From the cell containing the given text, extract its center point as (x, y) coordinate. 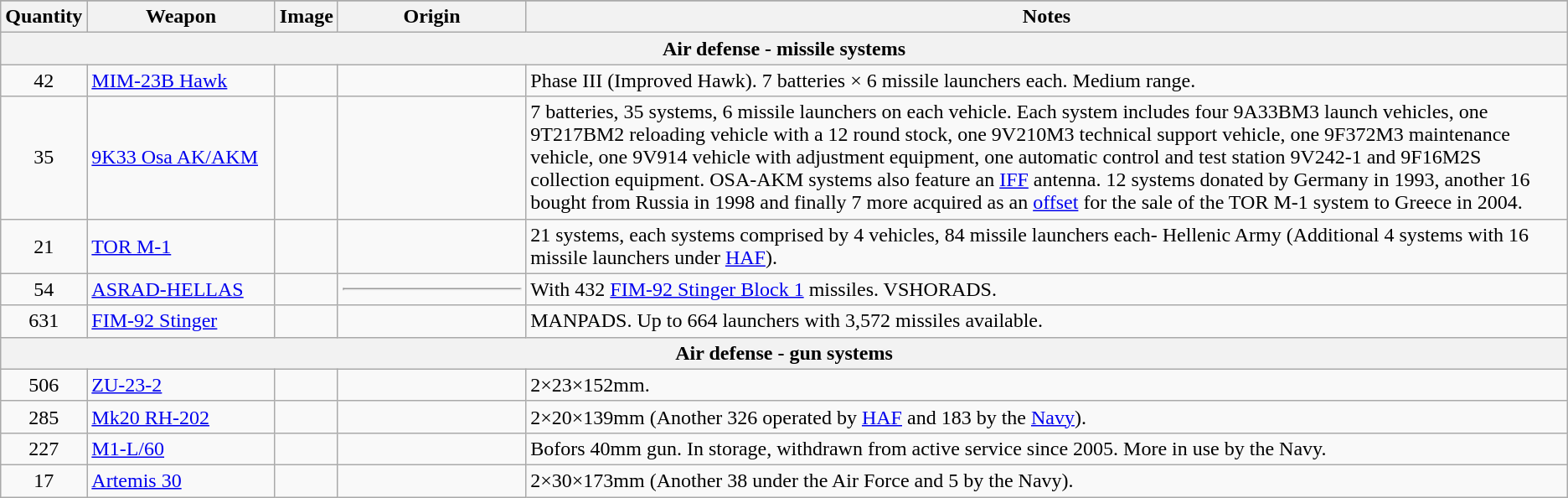
Phase III (Improved Hawk). 7 batteries × 6 missile launchers each. Medium range. (1047, 80)
631 (44, 321)
Bofors 40mm gun. In storage, withdrawn from active service since 2005. More in use by the Navy. (1047, 449)
285 (44, 417)
227 (44, 449)
Mk20 RH-202 (181, 417)
2×23×152mm. (1047, 385)
Air defense - gun systems (784, 353)
Artemis 30 (181, 480)
35 (44, 158)
Notes (1047, 17)
MIM-23B Hawk (181, 80)
2×20×139mm (Another 326 operated by HAF and 183 by the Navy). (1047, 417)
With 432 FIM-92 Stinger Block 1 missiles. VSHORADS. (1047, 289)
MANPADS. Up to 664 launchers with 3,572 missiles available. (1047, 321)
17 (44, 480)
TOR M-1 (181, 246)
Weapon (181, 17)
21 (44, 246)
M1-L/60 (181, 449)
506 (44, 385)
ASRAD-HELLAS (181, 289)
54 (44, 289)
2×30×173mm (Another 38 under the Air Force and 5 by the Navy). (1047, 480)
Image (307, 17)
FIM-92 Stinger (181, 321)
42 (44, 80)
Origin (431, 17)
9K33 Osa AK/AKM (181, 158)
ZU-23-2 (181, 385)
Air defense - missile systems (784, 49)
Quantity (44, 17)
